Find where the given text appears and provide that cell's center as [X, Y] coordinate. 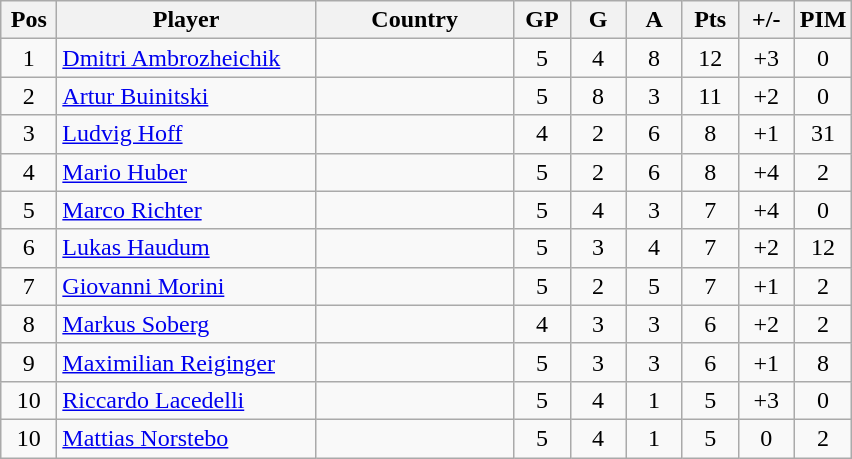
Riccardo Lacedelli [186, 400]
Player [186, 20]
Maximilian Reiginger [186, 362]
A [654, 20]
Marco Richter [186, 210]
Mattias Norstebo [186, 438]
Country [414, 20]
Ludvig Hoff [186, 134]
GP [542, 20]
PIM [823, 20]
Lukas Haudum [186, 248]
Pts [710, 20]
Giovanni Morini [186, 286]
G [598, 20]
Pos [29, 20]
Dmitri Ambrozheichik [186, 58]
Markus Soberg [186, 324]
9 [29, 362]
11 [710, 96]
Artur Buinitski [186, 96]
Mario Huber [186, 172]
31 [823, 134]
+/- [766, 20]
